Output the [X, Y] coordinate of the center of the cell containing the given text.  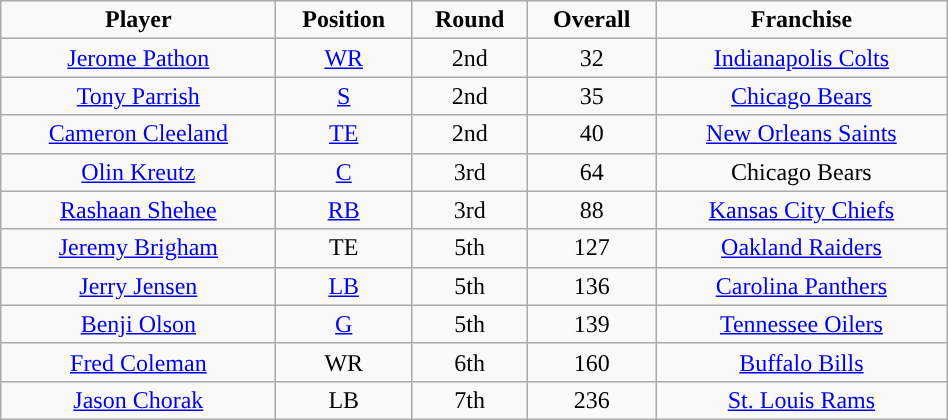
88 [592, 210]
Franchise [802, 20]
RB [344, 210]
160 [592, 362]
Indianapolis Colts [802, 58]
136 [592, 286]
Jerry Jensen [138, 286]
35 [592, 96]
Tony Parrish [138, 96]
236 [592, 400]
Olin Kreutz [138, 172]
Fred Coleman [138, 362]
Buffalo Bills [802, 362]
32 [592, 58]
New Orleans Saints [802, 134]
64 [592, 172]
6th [469, 362]
Jason Chorak [138, 400]
7th [469, 400]
S [344, 96]
Carolina Panthers [802, 286]
127 [592, 248]
Round [469, 20]
Jeremy Brigham [138, 248]
Benji Olson [138, 324]
Overall [592, 20]
Jerome Pathon [138, 58]
Cameron Cleeland [138, 134]
Kansas City Chiefs [802, 210]
139 [592, 324]
Player [138, 20]
G [344, 324]
Rashaan Shehee [138, 210]
C [344, 172]
Oakland Raiders [802, 248]
Tennessee Oilers [802, 324]
40 [592, 134]
Position [344, 20]
St. Louis Rams [802, 400]
